Return [x, y] of the center of cell containing provided text 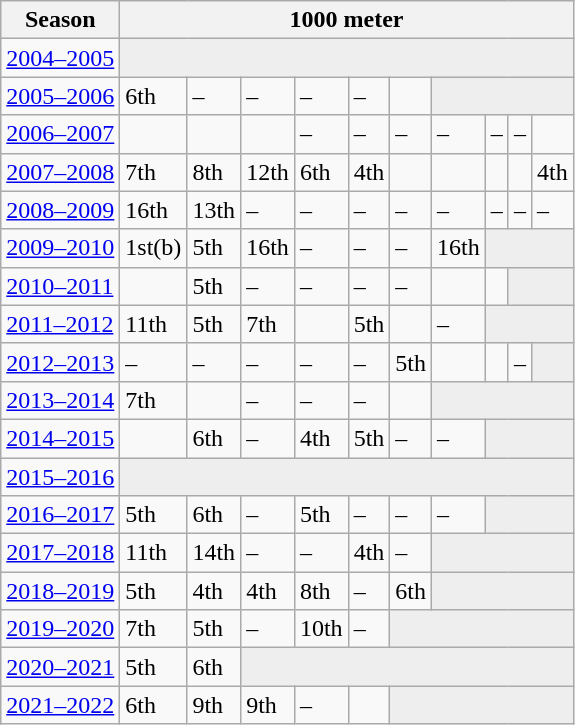
2007–2008 [60, 172]
14th [214, 553]
1st(b) [154, 248]
2018–2019 [60, 591]
2006–2007 [60, 134]
2014–2015 [60, 438]
2011–2012 [60, 324]
2016–2017 [60, 515]
2013–2014 [60, 400]
2021–2022 [60, 705]
13th [214, 210]
2020–2021 [60, 667]
2017–2018 [60, 553]
1000 meter [346, 20]
2015–2016 [60, 477]
10th [321, 629]
2009–2010 [60, 248]
Season [60, 20]
2012–2013 [60, 362]
2008–2009 [60, 210]
2005–2006 [60, 96]
2004–2005 [60, 58]
12th [268, 172]
2019–2020 [60, 629]
2010–2011 [60, 286]
